Return (X, Y) of the center of cell containing provided text 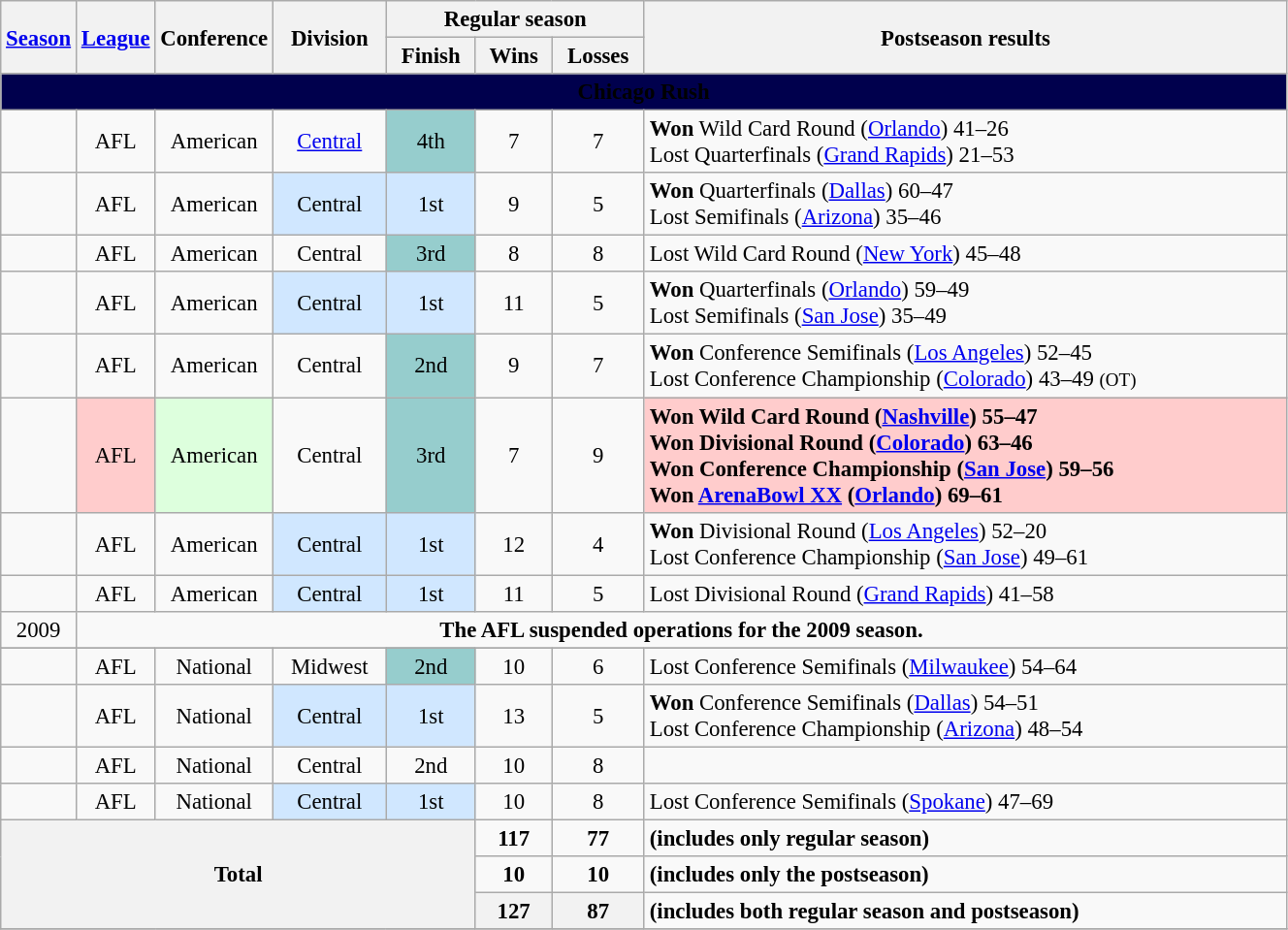
Won Conference Semifinals (Los Angeles) 52–45 Lost Conference Championship (Colorado) 43–49 (OT) (965, 367)
Lost Conference Semifinals (Spokane) 47–69 (965, 802)
Division (330, 37)
12 (514, 543)
Wins (514, 56)
Won Quarterfinals (Dallas) 60–47 Lost Semifinals (Arizona) 35–46 (965, 204)
13 (514, 716)
Postseason results (965, 37)
Lost Divisional Round (Grand Rapids) 41–58 (965, 593)
League (114, 37)
6 (597, 666)
Won Conference Semifinals (Dallas) 54–51 Lost Conference Championship (Arizona) 48–54 (965, 716)
(includes only regular season) (965, 838)
Won Divisional Round (Los Angeles) 52–20 Lost Conference Championship (San Jose) 49–61 (965, 543)
Won Wild Card Round (Orlando) 41–26 Lost Quarterfinals (Grand Rapids) 21–53 (965, 142)
Conference (214, 37)
Won Quarterfinals (Orlando) 59–49 Lost Semifinals (San Jose) 35–49 (965, 303)
127 (514, 912)
Lost Wild Card Round (New York) 45–48 (965, 254)
Chicago Rush (644, 92)
Season (39, 37)
Midwest (330, 666)
Finish (431, 56)
(includes both regular season and postseason) (965, 912)
Lost Conference Semifinals (Milwaukee) 54–64 (965, 666)
87 (597, 912)
The AFL suspended operations for the 2009 season. (681, 629)
117 (514, 838)
Regular season (515, 19)
2009 (39, 629)
Total (239, 875)
4 (597, 543)
4th (431, 142)
(includes only the postseason) (965, 875)
77 (597, 838)
Losses (597, 56)
